Pinpoint the cell where the given text exists, returning its [X, Y] midpoint coordinate. 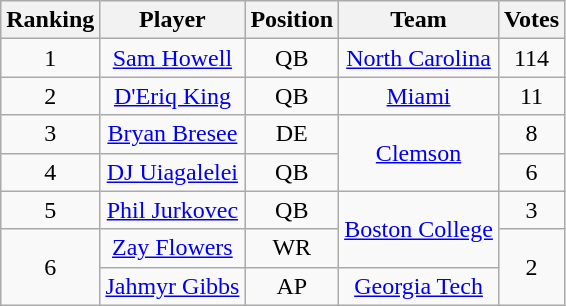
AP [292, 286]
DJ Uiagalelei [172, 172]
4 [50, 172]
Team [419, 20]
1 [50, 58]
Boston College [419, 229]
Miami [419, 96]
DE [292, 134]
114 [531, 58]
Clemson [419, 153]
Votes [531, 20]
Bryan Bresee [172, 134]
Georgia Tech [419, 286]
11 [531, 96]
Phil Jurkovec [172, 210]
Ranking [50, 20]
Jahmyr Gibbs [172, 286]
WR [292, 248]
8 [531, 134]
5 [50, 210]
Sam Howell [172, 58]
D'Eriq King [172, 96]
Player [172, 20]
North Carolina [419, 58]
Position [292, 20]
Zay Flowers [172, 248]
